Capture the cell that displays the provided text and extract its [X, Y] central coordinate. 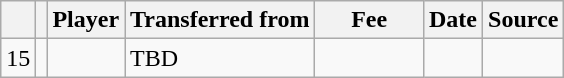
TBD [220, 58]
15 [18, 58]
Fee [370, 20]
Player [86, 20]
Source [524, 20]
Date [452, 20]
Transferred from [220, 20]
